Identify which cell holds the provided text, then report its (x, y) central coordinate. 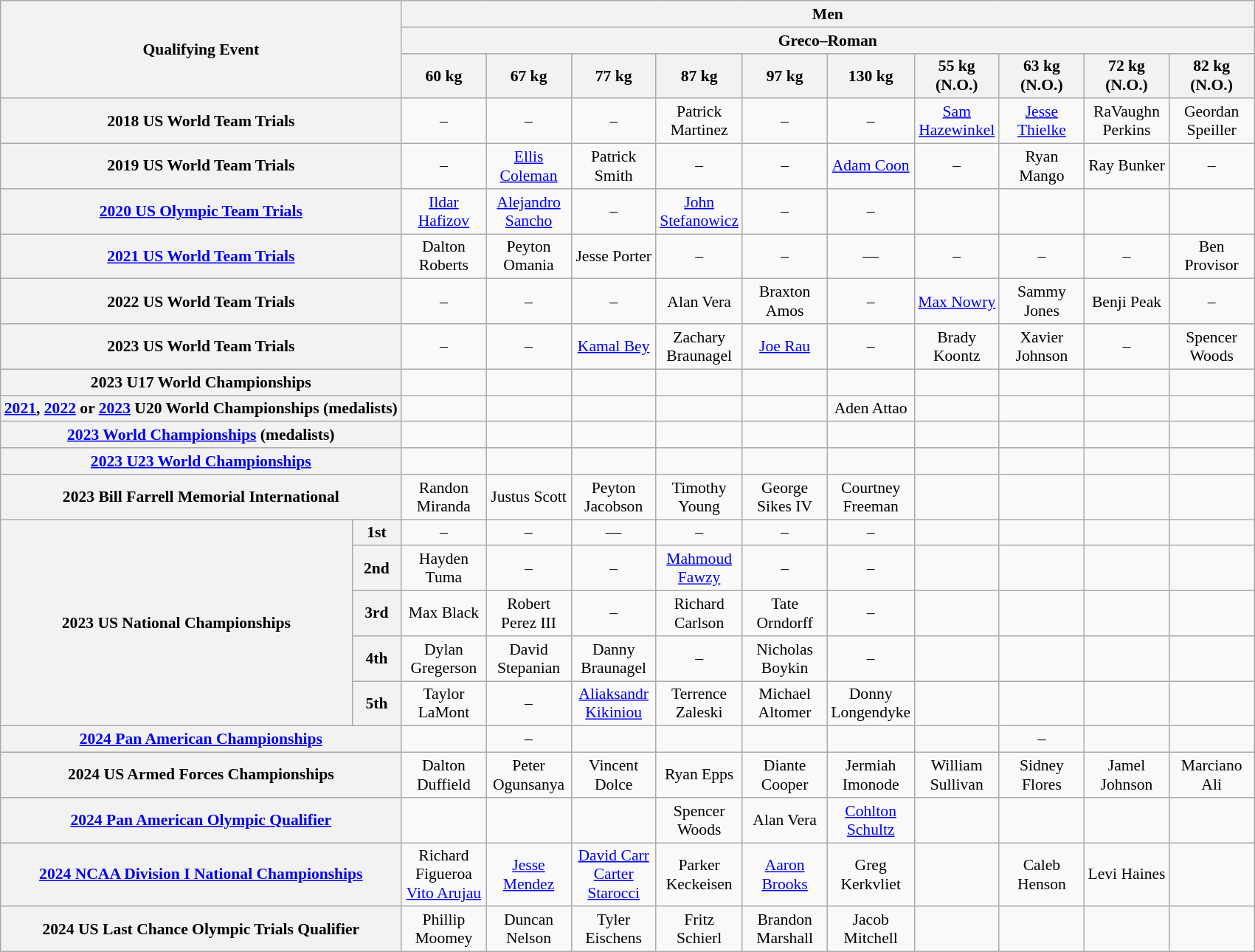
Dylan Gregerson (444, 658)
Donny Longendyke (871, 704)
2023 US World Team Trials (201, 347)
72 kg (N.O.) (1126, 75)
Men (828, 14)
Timothy Young (699, 497)
Robert Perez III (528, 614)
Tyler Eischens (614, 930)
2024 US Last Chance Olympic Trials Qualifier (201, 930)
Ryan Mango (1042, 167)
82 kg (N.O.) (1211, 75)
87 kg (699, 75)
2018 US World Team Trials (201, 121)
Benji Peak (1126, 301)
Ildar Hafizov (444, 211)
2024 Pan American Olympic Qualifier (201, 821)
Dalton Roberts (444, 257)
Tate Orndorff (785, 614)
Jacob Mitchell (871, 930)
Peter Ogunsanya (528, 775)
Brady Koontz (956, 347)
Kamal Bey (614, 347)
William Sullivan (956, 775)
Greco–Roman (828, 41)
Danny Braunagel (614, 658)
2021, 2022 or 2023 U20 World Championships (medalists) (201, 409)
2023 Bill Farrell Memorial International (201, 497)
Diante Cooper (785, 775)
Jesse Porter (614, 257)
Zachary Braunagel (699, 347)
2021 US World Team Trials (201, 257)
Brandon Marshall (785, 930)
Braxton Amos (785, 301)
Ben Provisor (1211, 257)
Parker Keckeisen (699, 875)
67 kg (528, 75)
Sam Hazewinkel (956, 121)
Richard Carlson (699, 614)
Duncan Nelson (528, 930)
2023 U17 World Championships (201, 382)
Ryan Epps (699, 775)
2023 US National Championships (176, 623)
Vincent Dolce (614, 775)
Mahmoud Fawzy (699, 568)
Geordan Speiller (1211, 121)
Justus Scott (528, 497)
Xavier Johnson (1042, 347)
Jesse Thielke (1042, 121)
1st (376, 533)
Jamel Johnson (1126, 775)
77 kg (614, 75)
Alejandro Sancho (528, 211)
Fritz Schierl (699, 930)
2nd (376, 568)
2023 U23 World Championships (201, 461)
John Stefanowicz (699, 211)
RaVaughn Perkins (1126, 121)
4th (376, 658)
Marciano Ali (1211, 775)
2020 US Olympic Team Trials (201, 211)
Qualifying Event (201, 49)
60 kg (444, 75)
2024 NCAA Division I National Championships (201, 875)
5th (376, 704)
Terrence Zaleski (699, 704)
Taylor LaMont (444, 704)
Richard FigueroaVito Arujau (444, 875)
2019 US World Team Trials (201, 167)
David CarrCarter Starocci (614, 875)
David Stepanian (528, 658)
Randon Miranda (444, 497)
Dalton Duffield (444, 775)
George Sikes IV (785, 497)
Phillip Moomey (444, 930)
55 kg (N.O.) (956, 75)
97 kg (785, 75)
Hayden Tuma (444, 568)
Ellis Coleman (528, 167)
2024 US Armed Forces Championships (201, 775)
Adam Coon (871, 167)
Aliaksandr Kikiniou (614, 704)
3rd (376, 614)
2022 US World Team Trials (201, 301)
63 kg (N.O.) (1042, 75)
Peyton Jacobson (614, 497)
Joe Rau (785, 347)
2023 World Championships (medalists) (201, 435)
Peyton Omania (528, 257)
Aden Attao (871, 409)
Nicholas Boykin (785, 658)
Max Nowry (956, 301)
Sammy Jones (1042, 301)
Patrick Martinez (699, 121)
Michael Altomer (785, 704)
Ray Bunker (1126, 167)
Aaron Brooks (785, 875)
2024 Pan American Championships (201, 739)
Levi Haines (1126, 875)
Greg Kerkvliet (871, 875)
Patrick Smith (614, 167)
130 kg (871, 75)
Jesse Mendez (528, 875)
Jermiah Imonode (871, 775)
Caleb Henson (1042, 875)
Sidney Flores (1042, 775)
Courtney Freeman (871, 497)
Cohlton Schultz (871, 821)
Max Black (444, 614)
